Pinpoint the cell where the given text exists, returning its (x, y) midpoint coordinate. 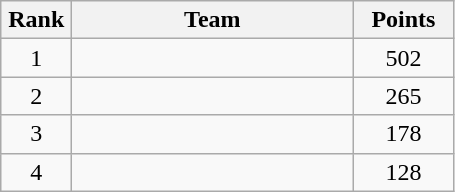
1 (36, 58)
Points (404, 20)
Rank (36, 20)
4 (36, 172)
2 (36, 96)
128 (404, 172)
Team (212, 20)
3 (36, 134)
265 (404, 96)
502 (404, 58)
178 (404, 134)
